Capture the cell that displays the provided text and extract its (X, Y) central coordinate. 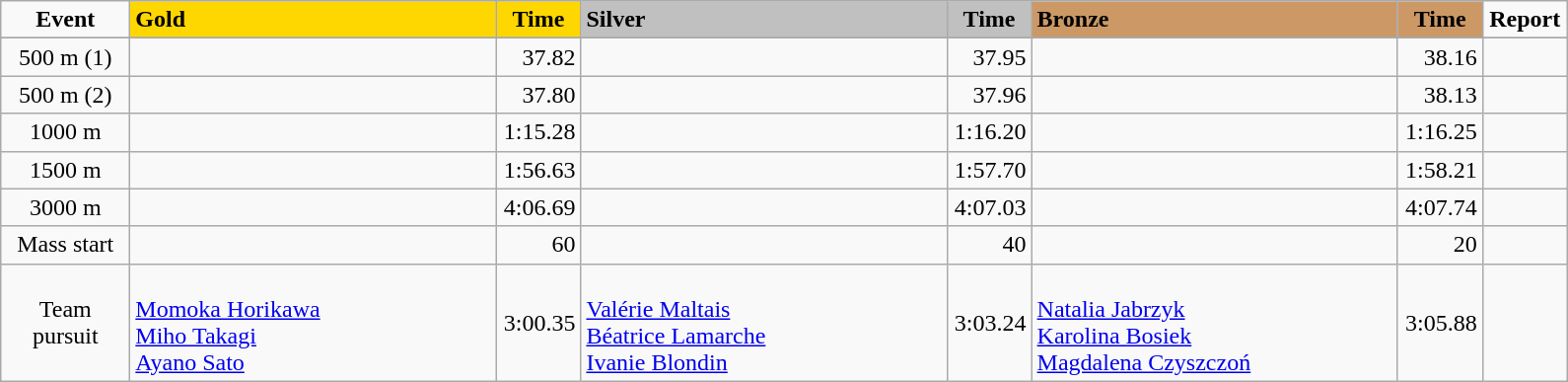
37.95 (989, 57)
40 (989, 245)
1:58.21 (1440, 170)
Event (65, 20)
Report (1525, 20)
37.80 (538, 95)
38.16 (1440, 57)
3:05.88 (1440, 322)
Momoka HorikawaMiho TakagiAyano Sato (314, 322)
1:15.28 (538, 132)
Team pursuit (65, 322)
37.82 (538, 57)
Mass start (65, 245)
1500 m (65, 170)
4:07.74 (1440, 207)
4:06.69 (538, 207)
4:07.03 (989, 207)
1000 m (65, 132)
1:56.63 (538, 170)
37.96 (989, 95)
Valérie MaltaisBéatrice LamarcheIvanie Blondin (763, 322)
60 (538, 245)
1:16.25 (1440, 132)
3:00.35 (538, 322)
1:16.20 (989, 132)
3000 m (65, 207)
Bronze (1215, 20)
20 (1440, 245)
Natalia JabrzykKarolina BosiekMagdalena Czyszczoń (1215, 322)
Gold (314, 20)
Silver (763, 20)
500 m (1) (65, 57)
38.13 (1440, 95)
3:03.24 (989, 322)
1:57.70 (989, 170)
500 m (2) (65, 95)
